Determine the (X, Y) coordinate at the center of the cell enclosing the given text.  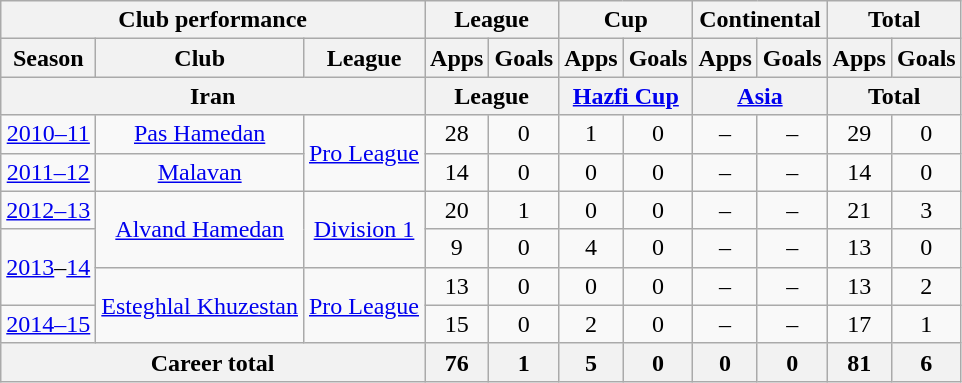
Malavan (200, 172)
76 (457, 362)
81 (859, 362)
Esteghlal Khuzestan (200, 305)
17 (859, 324)
5 (591, 362)
2010–11 (48, 134)
20 (457, 210)
3 (926, 210)
6 (926, 362)
Continental (760, 20)
Career total (213, 362)
15 (457, 324)
2012–13 (48, 210)
Club performance (213, 20)
Hazfi Cup (626, 96)
2014–15 (48, 324)
9 (457, 248)
4 (591, 248)
21 (859, 210)
Iran (213, 96)
Club (200, 58)
Season (48, 58)
Division 1 (364, 229)
Alvand Hamedan (200, 229)
Cup (626, 20)
29 (859, 134)
28 (457, 134)
Asia (760, 96)
2013–14 (48, 267)
Pas Hamedan (200, 134)
2011–12 (48, 172)
